Return the [X, Y] coordinate for the center point of the cell that contains the specified text.  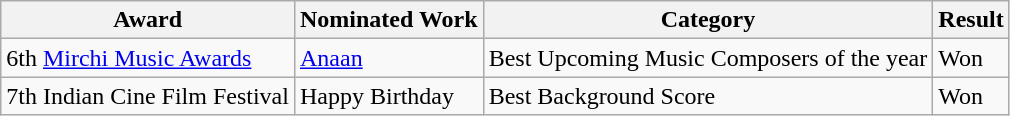
Award [148, 20]
7th Indian Cine Film Festival [148, 96]
Best Upcoming Music Composers of the year [708, 58]
Category [708, 20]
Best Background Score [708, 96]
Result [971, 20]
Happy Birthday [388, 96]
Nominated Work [388, 20]
Anaan [388, 58]
6th Mirchi Music Awards [148, 58]
